Find where the given text appears and provide that cell's center as (x, y) coordinate. 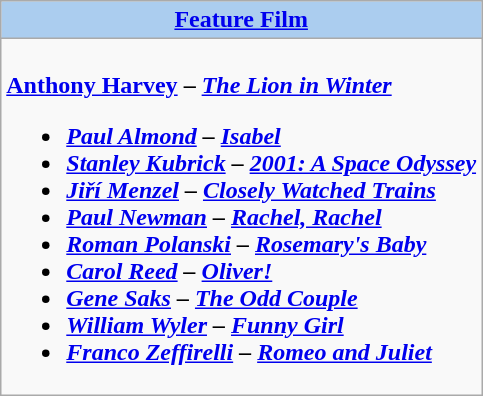
Feature Film (242, 20)
